Return the (x, y) coordinate for the center point of the cell that contains the specified text.  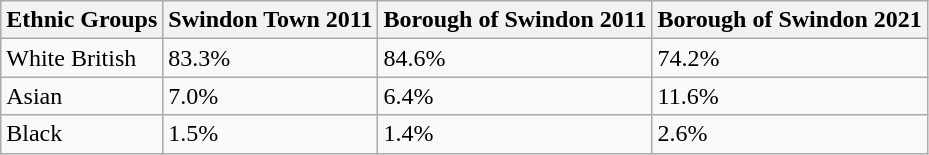
Borough of Swindon 2021 (790, 20)
1.4% (515, 134)
Ethnic Groups (82, 20)
83.3% (270, 58)
74.2% (790, 58)
White British (82, 58)
6.4% (515, 96)
7.0% (270, 96)
Black (82, 134)
Borough of Swindon 2011 (515, 20)
84.6% (515, 58)
1.5% (270, 134)
11.6% (790, 96)
Swindon Town 2011 (270, 20)
Asian (82, 96)
2.6% (790, 134)
